Scan for the cell matching the given text and deliver its (x, y) coordinate at center. 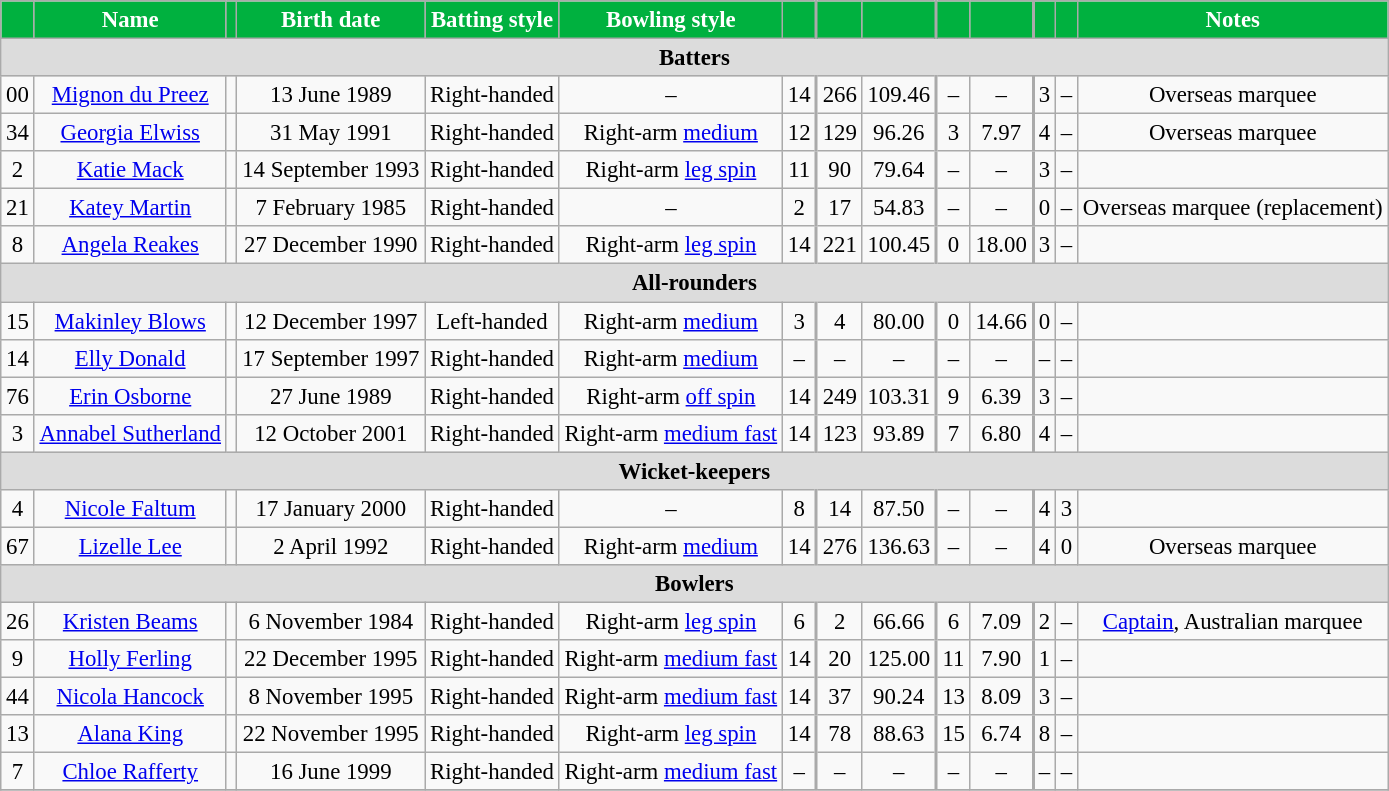
7.97 (1002, 133)
Mignon du Preez (130, 95)
78 (840, 734)
17 January 2000 (331, 509)
109.46 (899, 95)
Katey Martin (130, 208)
88.63 (899, 734)
26 (18, 621)
125.00 (899, 659)
27 June 1989 (331, 396)
Captain, Australian marquee (1233, 621)
34 (18, 133)
Kristen Beams (130, 621)
20 (840, 659)
6.80 (1002, 433)
Notes (1233, 20)
67 (18, 546)
221 (840, 245)
80.00 (899, 321)
Erin Osborne (130, 396)
Alana King (130, 734)
Nicola Hancock (130, 697)
Batting style (492, 20)
7.09 (1002, 621)
8.09 (1002, 697)
7 February 1985 (331, 208)
Georgia Elwiss (130, 133)
Batters (694, 58)
All-rounders (694, 283)
27 December 1990 (331, 245)
Bowling style (670, 20)
18.00 (1002, 245)
16 June 1999 (331, 772)
Birth date (331, 20)
249 (840, 396)
Chloe Rafferty (130, 772)
Overseas marquee (replacement) (1233, 208)
Holly Ferling (130, 659)
66.66 (899, 621)
12 October 2001 (331, 433)
12 (799, 133)
Elly Donald (130, 358)
2 April 1992 (331, 546)
22 December 1995 (331, 659)
Bowlers (694, 584)
00 (18, 95)
129 (840, 133)
90 (840, 170)
17 September 1997 (331, 358)
6.39 (1002, 396)
Makinley Blows (130, 321)
Right-arm off spin (670, 396)
6 November 1984 (331, 621)
276 (840, 546)
7.90 (1002, 659)
Angela Reakes (130, 245)
Lizelle Lee (130, 546)
14.66 (1002, 321)
1 (1044, 659)
22 November 1995 (331, 734)
136.63 (899, 546)
54.83 (899, 208)
13 June 1989 (331, 95)
Annabel Sutherland (130, 433)
79.64 (899, 170)
Wicket-keepers (694, 471)
37 (840, 697)
17 (840, 208)
Katie Mack (130, 170)
123 (840, 433)
6.74 (1002, 734)
31 May 1991 (331, 133)
Name (130, 20)
Nicole Faltum (130, 509)
103.31 (899, 396)
Left-handed (492, 321)
76 (18, 396)
96.26 (899, 133)
8 November 1995 (331, 697)
87.50 (899, 509)
266 (840, 95)
100.45 (899, 245)
12 December 1997 (331, 321)
14 September 1993 (331, 170)
21 (18, 208)
44 (18, 697)
90.24 (899, 697)
93.89 (899, 433)
